Pinpoint the cell where the given text exists, returning its [X, Y] midpoint coordinate. 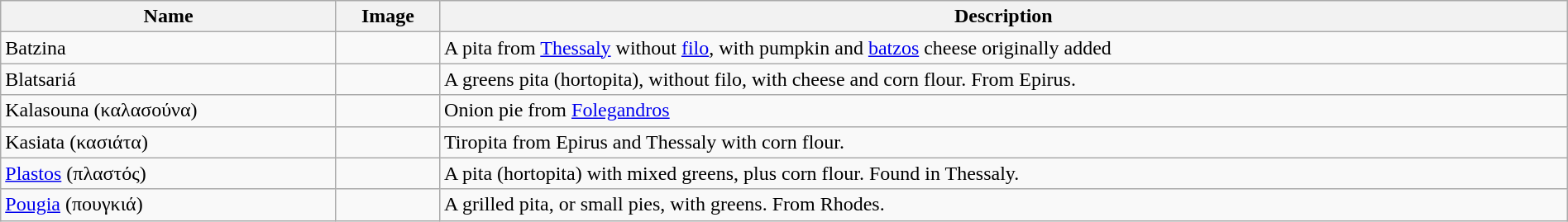
Onion pie from Folegandros [1004, 111]
Kalasouna (καλασούνα) [169, 111]
Name [169, 17]
Pougia (πουγκιά) [169, 205]
Batzina [169, 48]
A pita (hortopita) with mixed greens, plus corn flour. Found in Thessaly. [1004, 173]
Image [387, 17]
Tiropita from Epirus and Thessaly with corn flour. [1004, 142]
A pita from Thessaly without filo, with pumpkin and batzos cheese originally added [1004, 48]
A greens pita (hortopita), without filo, with cheese and corn flour. From Epirus. [1004, 79]
Kasiata (κασιάτα) [169, 142]
A grilled pita, or small pies, with greens. From Rhodes. [1004, 205]
Description [1004, 17]
Blatsariá [169, 79]
Plastos (πλαστός) [169, 173]
